Identify which cell holds the provided text, then report its (X, Y) central coordinate. 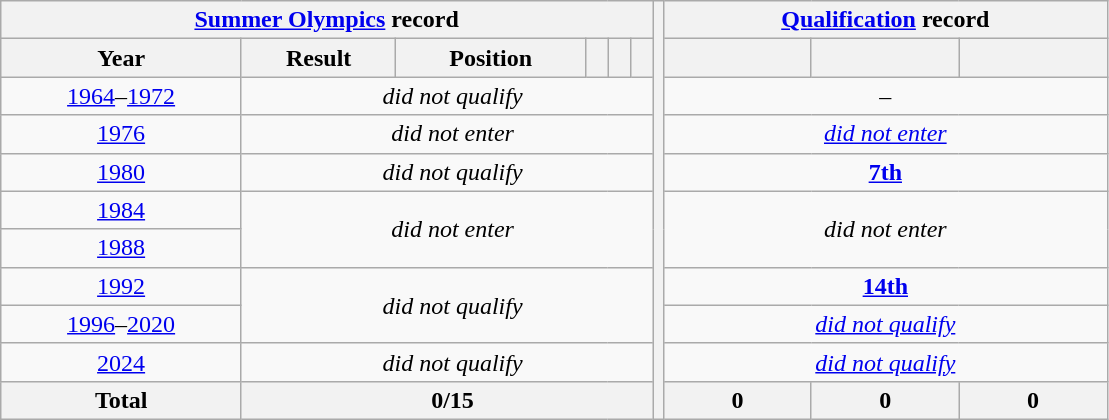
1984 (122, 210)
Summer Olympics record (327, 20)
1988 (122, 248)
7th (886, 172)
– (886, 96)
Total (122, 400)
14th (886, 286)
Position (491, 58)
0/15 (452, 400)
2024 (122, 362)
1996–2020 (122, 324)
Result (318, 58)
1964–1972 (122, 96)
1980 (122, 172)
Year (122, 58)
Qualification record (886, 20)
1992 (122, 286)
1976 (122, 134)
